Capture the cell that displays the provided text and extract its [x, y] central coordinate. 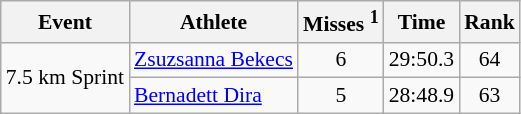
6 [341, 60]
Bernadett Dira [214, 96]
28:48.9 [422, 96]
63 [490, 96]
Misses 1 [341, 22]
Rank [490, 22]
5 [341, 96]
7.5 km Sprint [65, 78]
Zsuzsanna Bekecs [214, 60]
Athlete [214, 22]
Event [65, 22]
29:50.3 [422, 60]
Time [422, 22]
64 [490, 60]
